Scan for the cell matching the given text and deliver its (X, Y) coordinate at center. 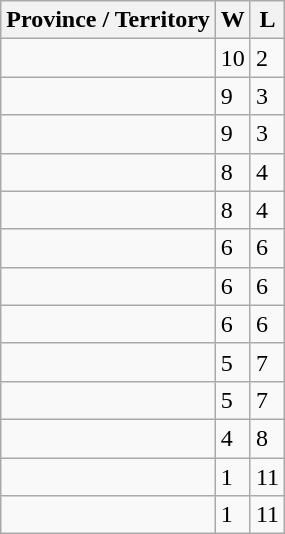
10 (232, 58)
W (232, 20)
Province / Territory (108, 20)
L (267, 20)
2 (267, 58)
